Return (X, Y) of the center of cell containing provided text 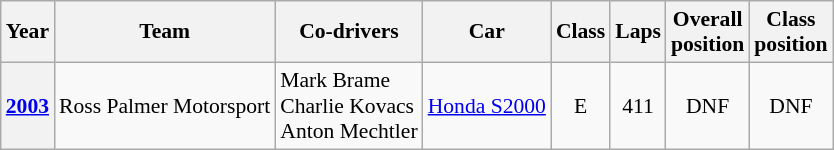
411 (638, 106)
Overallposition (708, 32)
Year (28, 32)
Car (487, 32)
2003 (28, 106)
Mark Brame Charlie Kovacs Anton Mechtler (348, 106)
E (580, 106)
Team (164, 32)
Co-drivers (348, 32)
Class (580, 32)
Classposition (790, 32)
Ross Palmer Motorsport (164, 106)
Honda S2000 (487, 106)
Laps (638, 32)
